Pinpoint the cell where the given text exists, returning its (x, y) midpoint coordinate. 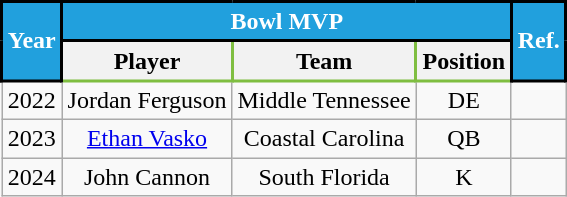
K (464, 177)
John Cannon (147, 177)
2023 (32, 138)
2022 (32, 100)
Year (32, 42)
Middle Tennessee (324, 100)
Bowl MVP (286, 22)
South Florida (324, 177)
Player (147, 61)
Position (464, 61)
2024 (32, 177)
Jordan Ferguson (147, 100)
Team (324, 61)
Ref. (538, 42)
Ethan Vasko (147, 138)
Coastal Carolina (324, 138)
DE (464, 100)
QB (464, 138)
